Return the [x, y] coordinate for the center point of the cell that contains the specified text.  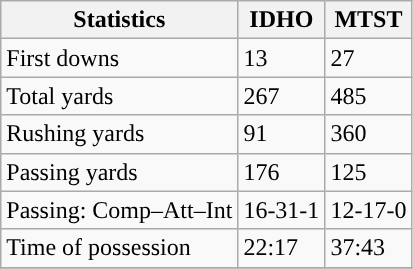
Passing yards [120, 172]
Passing: Comp–Att–Int [120, 210]
Time of possession [120, 248]
IDHO [282, 20]
27 [368, 58]
First downs [120, 58]
485 [368, 96]
22:17 [282, 248]
Statistics [120, 20]
37:43 [368, 248]
125 [368, 172]
Total yards [120, 96]
16-31-1 [282, 210]
91 [282, 134]
MTST [368, 20]
Rushing yards [120, 134]
360 [368, 134]
13 [282, 58]
267 [282, 96]
176 [282, 172]
12-17-0 [368, 210]
